Return (X, Y) of the center of cell containing provided text 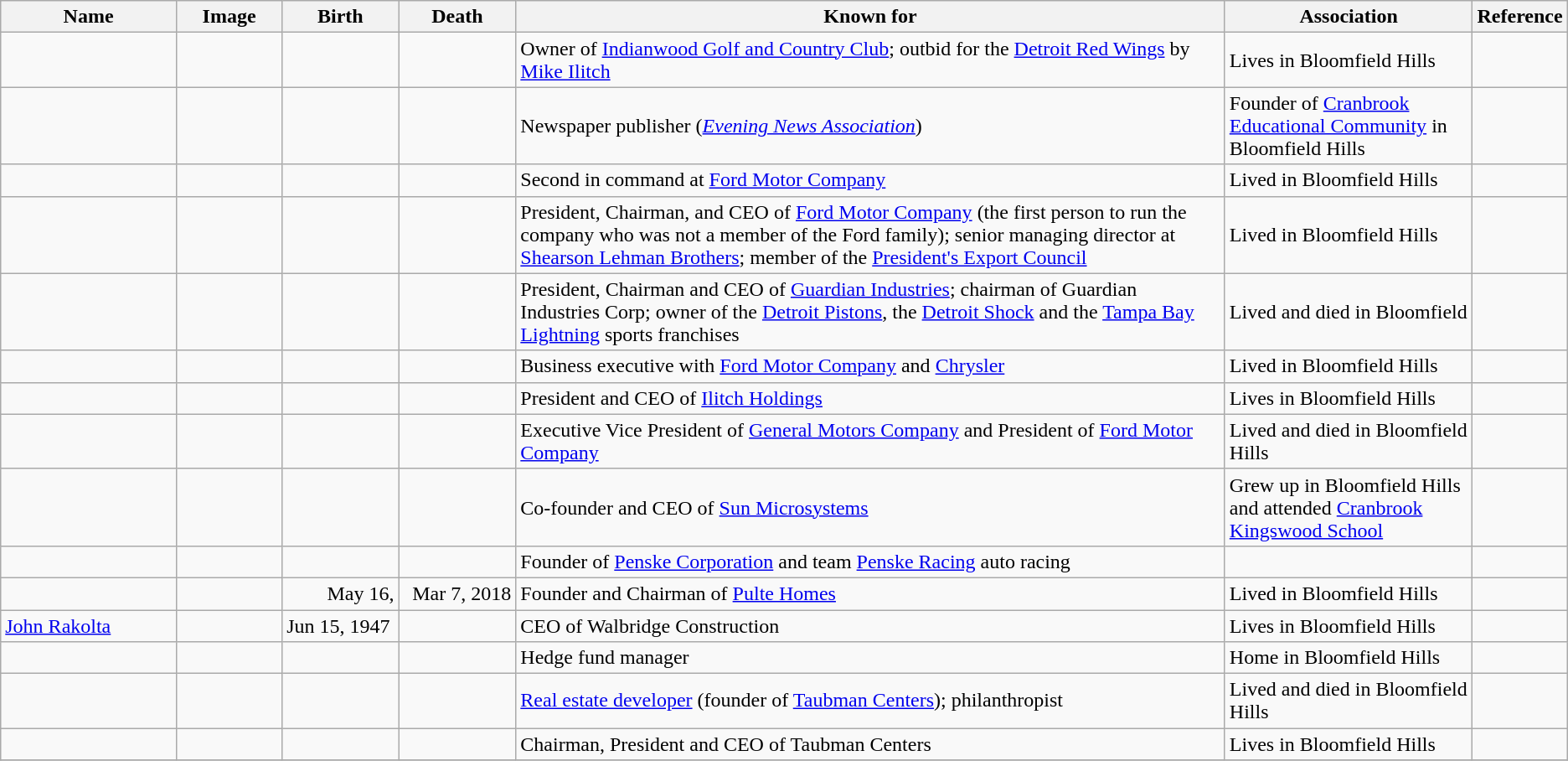
Grew up in Bloomfield Hills and attended Cranbrook Kingswood School (1349, 507)
Lived and died in Bloomfield (1349, 312)
Founder and Chairman of Pulte Homes (870, 593)
Founder of Cranbrook Educational Community in Bloomfield Hills (1349, 126)
Executive Vice President of General Motors Company and President of Ford Motor Company (870, 441)
Co-founder and CEO of Sun Microsystems (870, 507)
John Rakolta (89, 626)
Chairman, President and CEO of Taubman Centers (870, 744)
Home in Bloomfield Hills (1349, 658)
Jun 15, 1947 (340, 626)
Founder of Penske Corporation and team Penske Racing auto racing (870, 562)
Hedge fund manager (870, 658)
President and CEO of Ilitch Holdings (870, 398)
Image (229, 17)
CEO of Walbridge Construction (870, 626)
Death (457, 17)
Newspaper publisher (Evening News Association) (870, 126)
Association (1349, 17)
Reference (1519, 17)
Known for (870, 17)
Mar 7, 2018 (457, 593)
Name (89, 17)
Birth (340, 17)
Owner of Indianwood Golf and Country Club; outbid for the Detroit Red Wings by Mike Ilitch (870, 60)
Second in command at Ford Motor Company (870, 180)
Real estate developer (founder of Taubman Centers); philanthropist (870, 701)
May 16, (340, 593)
Business executive with Ford Motor Company and Chrysler (870, 366)
